Scan for the cell matching the given text and deliver its [X, Y] coordinate at center. 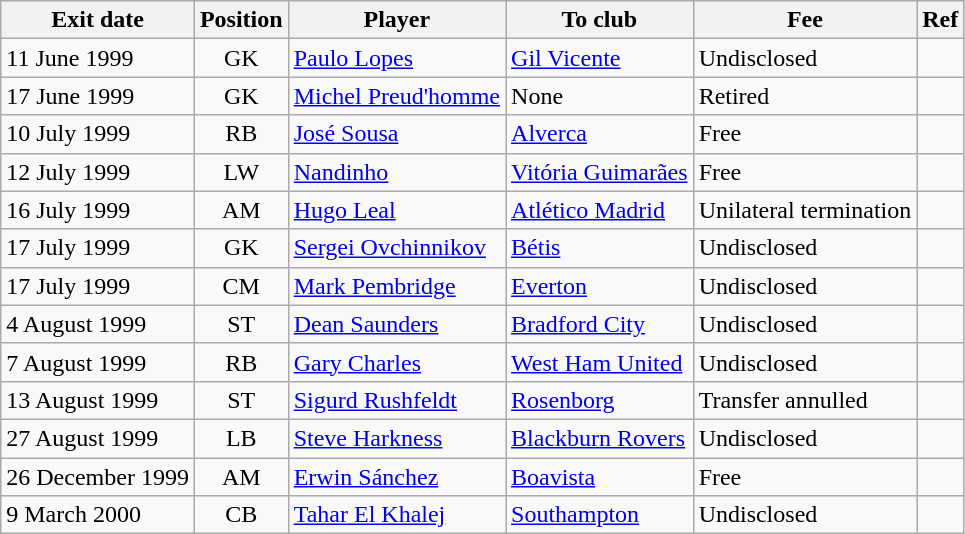
Transfer annulled [805, 400]
Blackburn Rovers [600, 438]
Steve Harkness [396, 438]
12 July 1999 [98, 172]
13 August 1999 [98, 400]
Sergei Ovchinnikov [396, 248]
CB [241, 515]
Southampton [600, 515]
11 June 1999 [98, 58]
17 June 1999 [98, 96]
26 December 1999 [98, 477]
7 August 1999 [98, 362]
10 July 1999 [98, 134]
Mark Pembridge [396, 286]
José Sousa [396, 134]
Hugo Leal [396, 210]
LW [241, 172]
Michel Preud'homme [396, 96]
Boavista [600, 477]
Fee [805, 20]
LB [241, 438]
Bétis [600, 248]
Tahar El Khalej [396, 515]
CM [241, 286]
Sigurd Rushfeldt [396, 400]
Rosenborg [600, 400]
To club [600, 20]
Paulo Lopes [396, 58]
None [600, 96]
Everton [600, 286]
16 July 1999 [98, 210]
West Ham United [600, 362]
Gary Charles [396, 362]
4 August 1999 [98, 324]
Position [241, 20]
Exit date [98, 20]
Alverca [600, 134]
Retired [805, 96]
Nandinho [396, 172]
Ref [940, 20]
9 March 2000 [98, 515]
Player [396, 20]
Atlético Madrid [600, 210]
Erwin Sánchez [396, 477]
Gil Vicente [600, 58]
Dean Saunders [396, 324]
Vitória Guimarães [600, 172]
Bradford City [600, 324]
27 August 1999 [98, 438]
Unilateral termination [805, 210]
